Capture the cell that displays the provided text and extract its (X, Y) central coordinate. 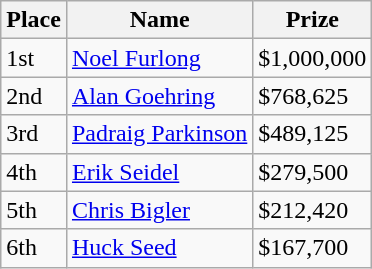
3rd (34, 134)
Prize (312, 20)
Name (159, 20)
4th (34, 172)
Alan Goehring (159, 96)
$489,125 (312, 134)
Place (34, 20)
1st (34, 58)
$212,420 (312, 210)
2nd (34, 96)
Chris Bigler (159, 210)
Huck Seed (159, 248)
$1,000,000 (312, 58)
Padraig Parkinson (159, 134)
Erik Seidel (159, 172)
$768,625 (312, 96)
$167,700 (312, 248)
5th (34, 210)
Noel Furlong (159, 58)
$279,500 (312, 172)
6th (34, 248)
